Extract the [x, y] coordinate from the center of the cell holding the provided text.  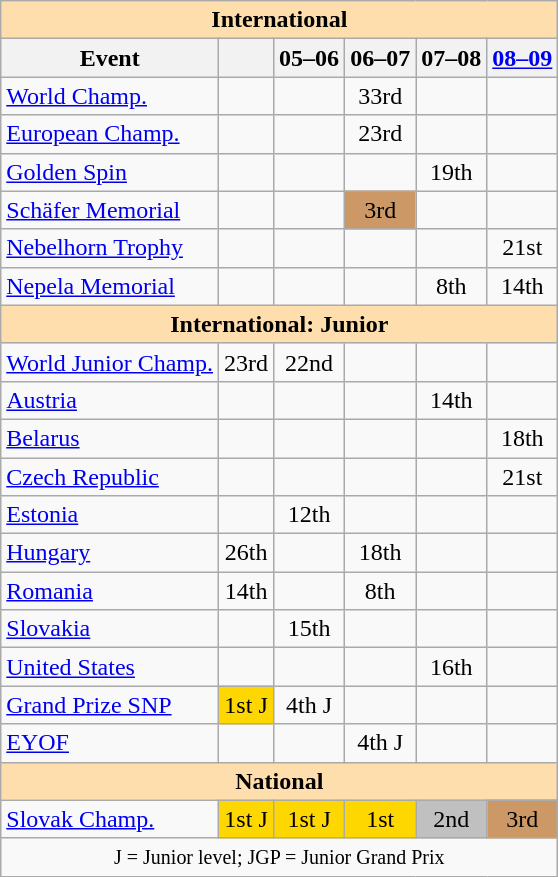
Slovak Champ. [110, 819]
07–08 [452, 58]
Czech Republic [110, 477]
United States [110, 667]
International: Junior [280, 324]
World Junior Champ. [110, 362]
World Champ. [110, 96]
15th [310, 629]
2nd [452, 819]
08–09 [522, 58]
Austria [110, 400]
European Champ. [110, 134]
Schäfer Memorial [110, 210]
Golden Spin [110, 172]
12th [310, 515]
Nebelhorn Trophy [110, 248]
05–06 [310, 58]
19th [452, 172]
16th [452, 667]
EYOF [110, 743]
Belarus [110, 438]
1st [380, 819]
Slovakia [110, 629]
33rd [380, 96]
26th [246, 553]
National [280, 781]
J = Junior level; JGP = Junior Grand Prix [280, 857]
22nd [310, 362]
Romania [110, 591]
Event [110, 58]
International [280, 20]
Grand Prize SNP [110, 705]
Nepela Memorial [110, 286]
Estonia [110, 515]
06–07 [380, 58]
Hungary [110, 553]
